Return the [x, y] coordinate for the center point of the cell that contains the specified text.  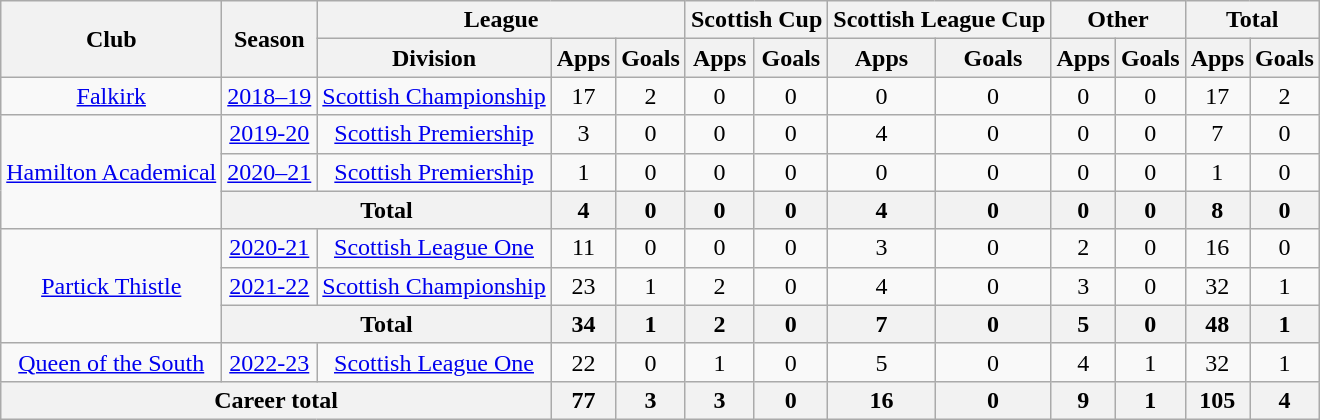
2018–19 [270, 96]
8 [1217, 210]
Season [270, 39]
2021-22 [270, 286]
2019-20 [270, 134]
2020-21 [270, 248]
11 [583, 248]
Division [434, 58]
Club [112, 39]
Queen of the South [112, 362]
Scottish League Cup [940, 20]
2022-23 [270, 362]
23 [583, 286]
22 [583, 362]
Falkirk [112, 96]
2020–21 [270, 172]
Scottish Cup [756, 20]
105 [1217, 400]
34 [583, 324]
Career total [276, 400]
77 [583, 400]
Other [1118, 20]
League [502, 20]
9 [1083, 400]
Hamilton Academical [112, 172]
Partick Thistle [112, 286]
48 [1217, 324]
